Identify which cell holds the provided text, then report its (x, y) central coordinate. 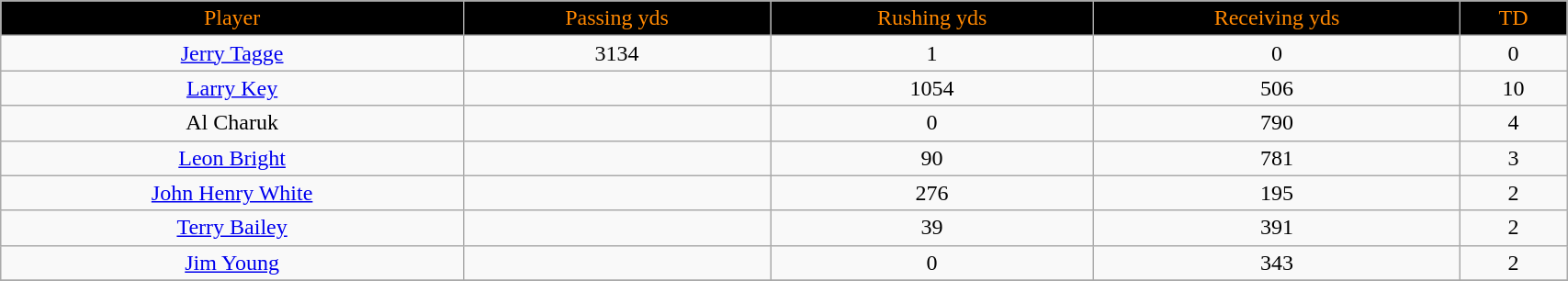
Jerry Tagge (232, 53)
10 (1513, 88)
Larry Key (232, 88)
3134 (616, 53)
Rushing yds (932, 18)
Player (232, 18)
1054 (932, 88)
Receiving yds (1277, 18)
John Henry White (232, 193)
39 (932, 228)
781 (1277, 158)
276 (932, 193)
Jim Young (232, 263)
3 (1513, 158)
343 (1277, 263)
4 (1513, 123)
Passing yds (616, 18)
1 (932, 53)
195 (1277, 193)
790 (1277, 123)
506 (1277, 88)
Terry Bailey (232, 228)
TD (1513, 18)
Al Charuk (232, 123)
Leon Bright (232, 158)
90 (932, 158)
391 (1277, 228)
